Determine the [x, y] coordinate at the center of the cell enclosing the given text.  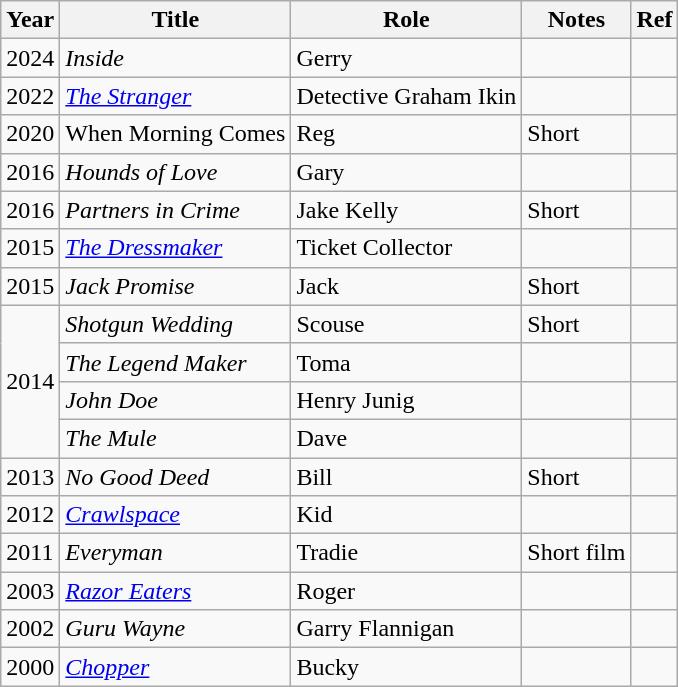
Ticket Collector [406, 248]
Tradie [406, 553]
Year [30, 20]
2014 [30, 381]
Gary [406, 172]
No Good Deed [176, 477]
Ref [654, 20]
The Stranger [176, 96]
Bill [406, 477]
Jack Promise [176, 286]
Jake Kelly [406, 210]
Henry Junig [406, 400]
Inside [176, 58]
2000 [30, 667]
Scouse [406, 324]
Razor Eaters [176, 591]
Partners in Crime [176, 210]
Detective Graham Ikin [406, 96]
Short film [576, 553]
2020 [30, 134]
2003 [30, 591]
The Dressmaker [176, 248]
Reg [406, 134]
Toma [406, 362]
Garry Flannigan [406, 629]
2002 [30, 629]
Dave [406, 438]
Notes [576, 20]
2012 [30, 515]
Shotgun Wedding [176, 324]
Chopper [176, 667]
Kid [406, 515]
Role [406, 20]
When Morning Comes [176, 134]
2011 [30, 553]
Gerry [406, 58]
Hounds of Love [176, 172]
The Mule [176, 438]
The Legend Maker [176, 362]
John Doe [176, 400]
Crawlspace [176, 515]
2013 [30, 477]
2022 [30, 96]
Everyman [176, 553]
2024 [30, 58]
Guru Wayne [176, 629]
Jack [406, 286]
Title [176, 20]
Bucky [406, 667]
Roger [406, 591]
